Pinpoint the cell where the given text exists, returning its [x, y] midpoint coordinate. 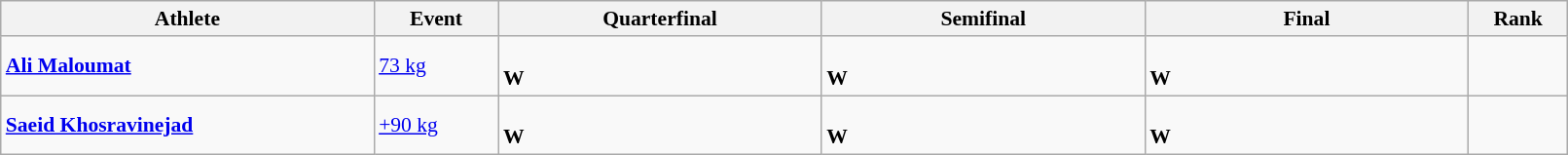
Rank [1518, 19]
Event [436, 19]
+90 kg [436, 125]
Final [1306, 19]
Ali Maloumat [187, 66]
Quarterfinal [660, 19]
Semifinal [983, 19]
73 kg [436, 66]
Athlete [187, 19]
Saeid Khosravinejad [187, 125]
